Pinpoint the cell where the given text exists, returning its (X, Y) midpoint coordinate. 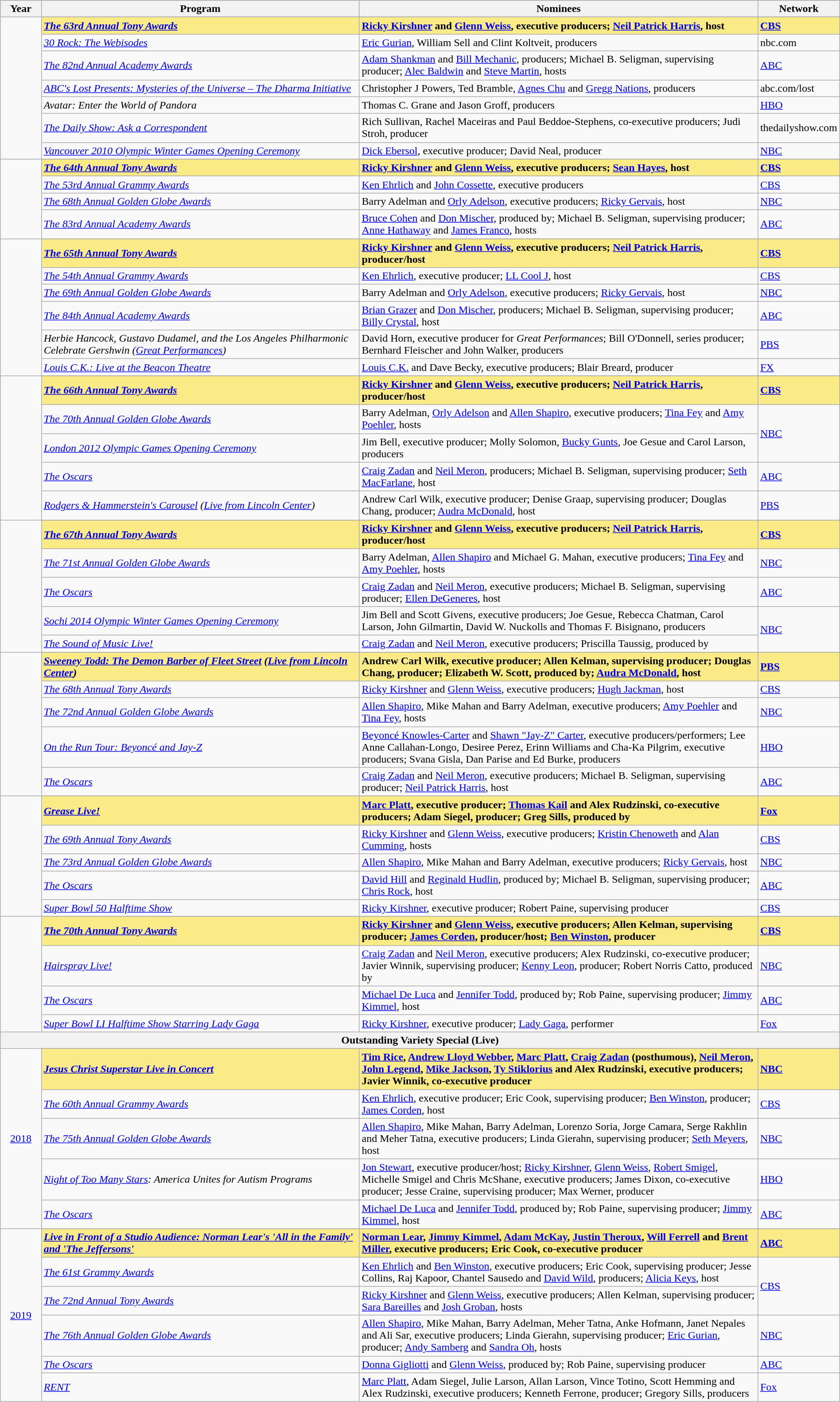
Craig Zadan and Neil Meron, executive producers; Priscilla Taussig, produced by (558, 643)
RENT (200, 1387)
Ricky Kirshner and Glenn Weiss, executive producers; Allen Kelman, supervising producer; James Corden, producer/host; Ben Winston, producer (558, 931)
The 67th Annual Tony Awards (200, 534)
The 61st Grammy Awards (200, 1272)
2018 (21, 1138)
Herbie Hancock, Gustavo Dudamel, and the Los Angeles Philharmonic Celebrate Gershwin (Great Performances) (200, 345)
The 84th Annual Academy Awards (200, 315)
Live in Front of a Studio Audience: Norman Lear's 'All in the Family' and 'The Jeffersons' (200, 1243)
abc.com/lost (798, 88)
David Hill and Reginald Hudlin, produced by; Michael B. Seligman, supervising producer; Chris Rock, host (558, 885)
The 53rd Annual Grammy Awards (200, 184)
Ken Ehrlich, executive producer; Eric Cook, supervising producer; Ben Winston, producer; James Corden, host (558, 1103)
Allen Shapiro, Mike Mahan and Barry Adelman, executive producers; Amy Poehler and Tina Fey, hosts (558, 713)
David Horn, executive producer for Great Performances; Bill O'Donnell, series producer; Bernhard Fleischer and John Walker, producers (558, 345)
Network (798, 9)
The 76th Annual Golden Globe Awards (200, 1336)
Nominees (558, 9)
The 64th Annual Tony Awards (200, 167)
Super Bowl 50 Halftime Show (200, 908)
The 83rd Annual Academy Awards (200, 224)
Night of Too Many Stars: America Unites for Autism Programs (200, 1180)
Vancouver 2010 Olympic Winter Games Opening Ceremony (200, 151)
Program (200, 9)
Hairspray Live! (200, 966)
Louis C.K.: Live at the Beacon Theatre (200, 367)
On the Run Tour: Beyoncé and Jay-Z (200, 747)
Norman Lear, Jimmy Kimmel, Adam McKay, Justin Theroux, Will Ferrell and Brent Miller, executive producers; Eric Cook, co-executive producer (558, 1243)
Sweeney Todd: The Demon Barber of Fleet Street (Live from Lincoln Center) (200, 666)
Sochi 2014 Olympic Winter Games Opening Ceremony (200, 620)
Rodgers & Hammerstein's Carousel (Live from Lincoln Center) (200, 505)
The 69th Annual Golden Globe Awards (200, 293)
The 69th Annual Tony Awards (200, 839)
thedailyshow.com (798, 128)
The 75th Annual Golden Globe Awards (200, 1139)
Barry Adelman, Orly Adelson and Allen Shapiro, executive producers; Tina Fey and Amy Poehler, hosts (558, 419)
Bruce Cohen and Don Mischer, produced by; Michael B. Seligman, supervising producer; Anne Hathaway and James Franco, hosts (558, 224)
Rich Sullivan, Rachel Maceiras and Paul Beddoe-Stephens, co-executive producers; Judi Stroh, producer (558, 128)
Year (21, 9)
The 73rd Annual Golden Globe Awards (200, 862)
Ricky Kirshner, executive producer; Robert Paine, supervising producer (558, 908)
Craig Zadan and Neil Meron, producers; Michael B. Seligman, supervising producer; Seth MacFarlane, host (558, 477)
The 54th Annual Grammy Awards (200, 276)
Allen Shapiro, Mike Mahan and Barry Adelman, executive producers; Ricky Gervais, host (558, 862)
Super Bowl LI Halftime Show Starring Lady Gaga (200, 1023)
Christopher J Powers, Ted Bramble, Agnes Chu and Gregg Nations, producers (558, 88)
The Sound of Music Live! (200, 643)
Ricky Kirshner, executive producer; Lady Gaga, performer (558, 1023)
Ken Ehrlich, executive producer; LL Cool J, host (558, 276)
Ricky Kirshner and Glenn Weiss, executive producers; Hugh Jackman, host (558, 689)
The 72nd Annual Tony Awards (200, 1301)
The 70th Annual Tony Awards (200, 931)
Adam Shankman and Bill Mechanic, producers; Michael B. Seligman, supervising producer; Alec Baldwin and Steve Martin, hosts (558, 66)
Donna Gigliotti and Glenn Weiss, produced by; Rob Paine, supervising producer (558, 1364)
The 82nd Annual Academy Awards (200, 66)
The 60th Annual Grammy Awards (200, 1103)
FX (798, 367)
Andrew Carl Wilk, executive producer; Denise Graap, supervising producer; Douglas Chang, producer; Audra McDonald, host (558, 505)
ABC's Lost Presents: Mysteries of the Universe – The Dharma Initiative (200, 88)
30 Rock: The Webisodes (200, 43)
The 65th Annual Tony Awards (200, 253)
Ricky Kirshner and Glenn Weiss, executive producers; Allen Kelman, supervising producer; Sara Bareilles and Josh Groban, hosts (558, 1301)
The 66th Annual Tony Awards (200, 390)
2019 (21, 1315)
Ricky Kirshner and Glenn Weiss, executive producers; Sean Hayes, host (558, 167)
Ricky Kirshner and Glenn Weiss, executive producers; Neil Patrick Harris, host (558, 26)
Marc Platt, executive producer; Thomas Kail and Alex Rudzinski, co-executive producers; Adam Siegel, producer; Greg Sills, produced by (558, 811)
The 70th Annual Golden Globe Awards (200, 419)
Louis C.K. and Dave Becky, executive producers; Blair Breard, producer (558, 367)
The 68th Annual Golden Globe Awards (200, 201)
Barry Adelman, Allen Shapiro and Michael G. Mahan, executive producers; Tina Fey and Amy Poehler, hosts (558, 563)
Craig Zadan and Neil Meron, executive producers; Michael B. Seligman, supervising producer; Ellen DeGeneres, host (558, 592)
Jesus Christ Superstar Live in Concert (200, 1069)
The 68th Annual Tony Awards (200, 689)
Outstanding Variety Special (Live) (420, 1040)
Ricky Kirshner and Glenn Weiss, executive producers; Kristin Chenoweth and Alan Cumming, hosts (558, 839)
Ken Ehrlich and John Cossette, executive producers (558, 184)
Craig Zadan and Neil Meron, executive producers; Michael B. Seligman, supervising producer; Neil Patrick Harris, host (558, 782)
The 63rd Annual Tony Awards (200, 26)
The 72nd Annual Golden Globe Awards (200, 713)
Dick Ebersol, executive producer; David Neal, producer (558, 151)
London 2012 Olympic Games Opening Ceremony (200, 448)
Avatar: Enter the World of Pandora (200, 105)
The Daily Show: Ask a Correspondent (200, 128)
nbc.com (798, 43)
Grease Live! (200, 811)
Brian Grazer and Don Mischer, producers; Michael B. Seligman, supervising producer; Billy Crystal, host (558, 315)
Jim Bell, executive producer; Molly Solomon, Bucky Gunts, Joe Gesue and Carol Larson, producers (558, 448)
Thomas C. Grane and Jason Groff, producers (558, 105)
Eric Gurian, William Sell and Clint Koltveit, producers (558, 43)
The 71st Annual Golden Globe Awards (200, 563)
